Return the [x, y] coordinate for the center point of the cell that contains the specified text.  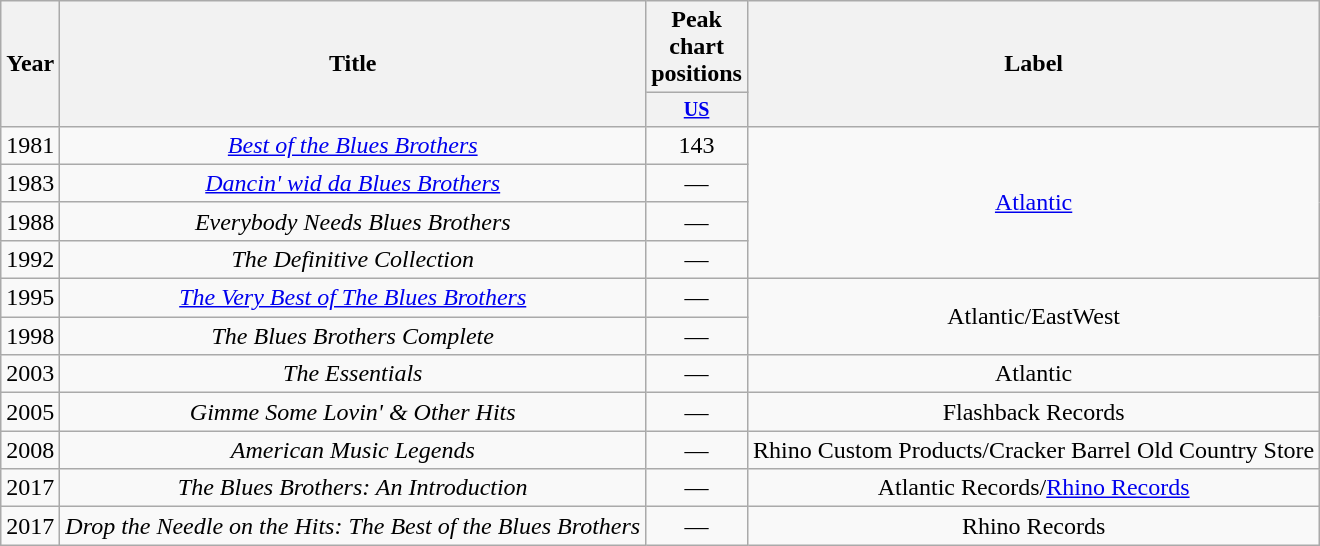
2008 [30, 450]
The Essentials [353, 374]
2005 [30, 412]
Peak chart positions [697, 47]
The Blues Brothers: An Introduction [353, 488]
Title [353, 64]
Atlantic Records/Rhino Records [1033, 488]
Drop the Needle on the Hits: The Best of the Blues Brothers [353, 526]
2003 [30, 374]
Year [30, 64]
Dancin' wid da Blues Brothers [353, 183]
1983 [30, 183]
The Very Best of The Blues Brothers [353, 298]
American Music Legends [353, 450]
Rhino Custom Products/Cracker Barrel Old Country Store [1033, 450]
Gimme Some Lovin' & Other Hits [353, 412]
143 [697, 145]
The Definitive Collection [353, 259]
Flashback Records [1033, 412]
The Blues Brothers Complete [353, 336]
1998 [30, 336]
Atlantic/EastWest [1033, 317]
Best of the Blues Brothers [353, 145]
US [697, 110]
Everybody Needs Blues Brothers [353, 221]
1988 [30, 221]
1981 [30, 145]
Label [1033, 64]
Rhino Records [1033, 526]
1992 [30, 259]
1995 [30, 298]
